Pinpoint the cell where the given text exists, returning its (x, y) midpoint coordinate. 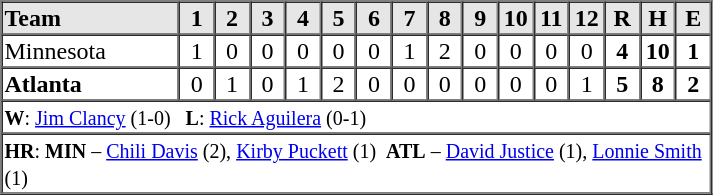
Minnesota (90, 50)
9 (480, 18)
6 (374, 18)
3 (268, 18)
R (622, 18)
W: Jim Clancy (1-0) L: Rick Aguilera (0-1) (357, 116)
11 (552, 18)
Atlanta (90, 84)
12 (586, 18)
7 (410, 18)
HR: MIN – Chili Davis (2), Kirby Puckett (1) ATL – David Justice (1), Lonnie Smith (1) (357, 164)
E (693, 18)
Team (90, 18)
H (658, 18)
